Determine the (X, Y) coordinate at the center of the cell enclosing the given text.  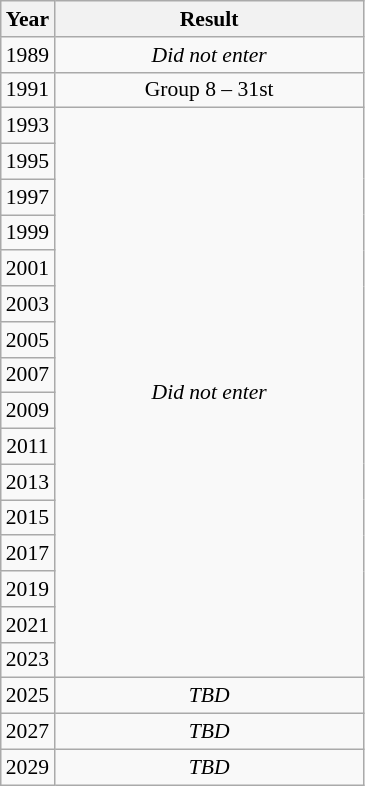
2025 (28, 696)
1989 (28, 55)
2017 (28, 554)
2019 (28, 589)
2001 (28, 269)
2023 (28, 660)
2005 (28, 340)
2003 (28, 304)
1999 (28, 233)
Year (28, 19)
2015 (28, 518)
2029 (28, 767)
1993 (28, 126)
1997 (28, 197)
2011 (28, 447)
1995 (28, 162)
2027 (28, 732)
1991 (28, 90)
2021 (28, 625)
Result (209, 19)
2007 (28, 375)
2013 (28, 482)
Group 8 – 31st (209, 90)
2009 (28, 411)
